Search for the cell housing the specified text and yield its [X, Y] center coordinate. 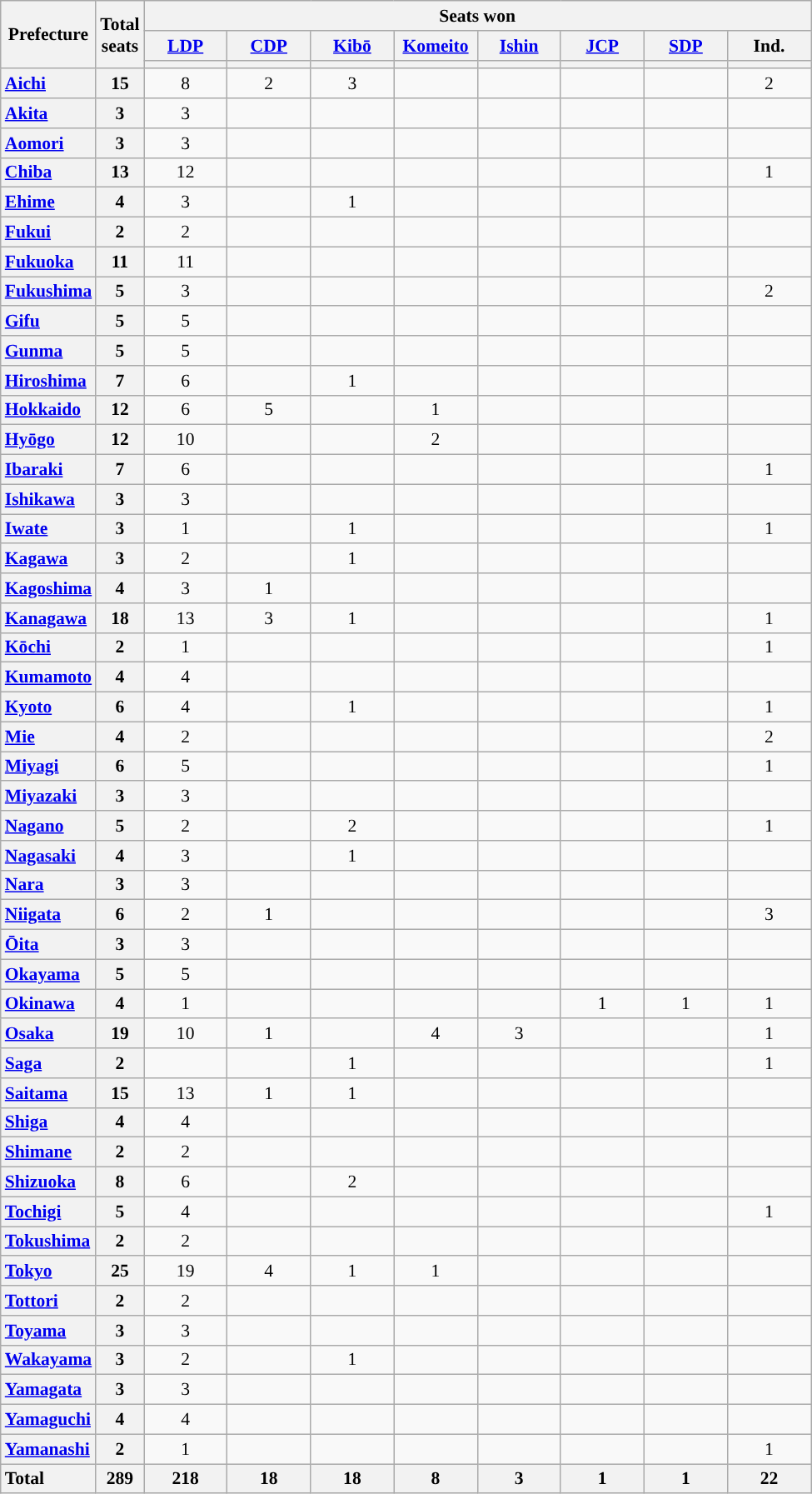
Kagawa [48, 559]
25 [120, 1272]
Gifu [48, 322]
Ishikawa [48, 499]
Hyōgo [48, 440]
Kibō [352, 46]
Yamaguchi [48, 1420]
Gunma [48, 351]
Saitama [48, 1093]
Tokyo [48, 1272]
Miyagi [48, 767]
Shizuoka [48, 1182]
Shimane [48, 1152]
Seats won [478, 16]
Hiroshima [48, 381]
Fukuoka [48, 262]
Aomori [48, 143]
Prefecture [48, 35]
Chiba [48, 172]
Akita [48, 113]
Kumamoto [48, 677]
Toyama [48, 1331]
Ishin [519, 46]
Yamanashi [48, 1449]
Tochigi [48, 1212]
Totalseats [120, 35]
Nagasaki [48, 856]
JCP [602, 46]
SDP [685, 46]
Saga [48, 1063]
Okinawa [48, 1004]
Okayama [48, 974]
LDP [186, 46]
Kōchi [48, 647]
Fukushima [48, 292]
Kanagawa [48, 618]
Miyazaki [48, 797]
Total [48, 1479]
Iwate [48, 529]
Komeito [436, 46]
Tottori [48, 1301]
CDP [269, 46]
Tokushima [48, 1242]
22 [769, 1479]
Wakayama [48, 1360]
289 [120, 1479]
218 [186, 1479]
Hokkaido [48, 410]
Ind. [769, 46]
Kyoto [48, 707]
Fukui [48, 232]
Ibaraki [48, 470]
Nagano [48, 826]
Aichi [48, 84]
Osaka [48, 1034]
Kagoshima [48, 588]
Ehime [48, 202]
Yamagata [48, 1390]
Ōita [48, 945]
Mie [48, 737]
Shiga [48, 1122]
Niigata [48, 915]
Nara [48, 885]
